Pinpoint the cell where the given text exists, returning its [X, Y] midpoint coordinate. 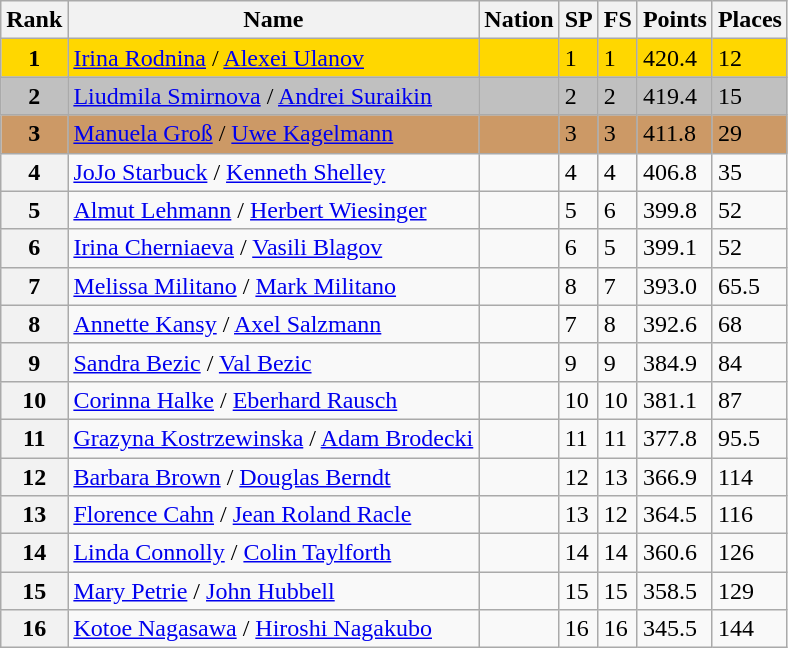
419.4 [674, 96]
Kotoe Nagasawa / Hiroshi Nagakubo [274, 629]
420.4 [674, 58]
364.5 [674, 515]
Annette Kansy / Axel Salzmann [274, 324]
411.8 [674, 134]
Melissa Militano / Mark Militano [274, 286]
65.5 [750, 286]
Florence Cahn / Jean Roland Racle [274, 515]
87 [750, 400]
144 [750, 629]
Points [674, 20]
Corinna Halke / Eberhard Rausch [274, 400]
Irina Rodnina / Alexei Ulanov [274, 58]
366.9 [674, 477]
Almut Lehmann / Herbert Wiesinger [274, 210]
FS [618, 20]
SP [578, 20]
Grazyna Kostrzewinska / Adam Brodecki [274, 438]
399.1 [674, 248]
Name [274, 20]
392.6 [674, 324]
399.8 [674, 210]
Rank [34, 20]
Liudmila Smirnova / Andrei Suraikin [274, 96]
95.5 [750, 438]
Barbara Brown / Douglas Berndt [274, 477]
126 [750, 553]
345.5 [674, 629]
393.0 [674, 286]
68 [750, 324]
116 [750, 515]
Manuela Groß / Uwe Kagelmann [274, 134]
360.6 [674, 553]
JoJo Starbuck / Kenneth Shelley [274, 172]
35 [750, 172]
Irina Cherniaeva / Vasili Blagov [274, 248]
Nation [519, 20]
84 [750, 362]
Sandra Bezic / Val Bezic [274, 362]
377.8 [674, 438]
384.9 [674, 362]
Mary Petrie / John Hubbell [274, 591]
129 [750, 591]
406.8 [674, 172]
358.5 [674, 591]
Linda Connolly / Colin Taylforth [274, 553]
114 [750, 477]
29 [750, 134]
Places [750, 20]
381.1 [674, 400]
